Identify which cell holds the provided text, then report its (x, y) central coordinate. 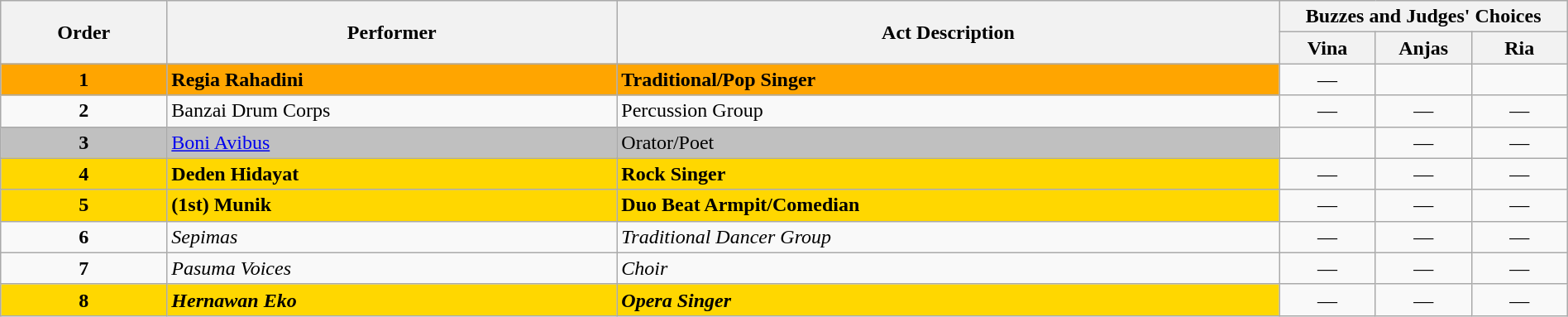
Buzzes and Judges' Choices (1423, 17)
Pasuma Voices (392, 268)
Regia Rahadini (392, 79)
Vina (1327, 48)
Anjas (1423, 48)
3 (84, 142)
Boni Avibus (392, 142)
4 (84, 174)
Deden Hidayat (392, 174)
Performer (392, 32)
Ria (1519, 48)
1 (84, 79)
Choir (948, 268)
2 (84, 111)
Traditional/Pop Singer (948, 79)
Percussion Group (948, 111)
Banzai Drum Corps (392, 111)
Orator/Poet (948, 142)
Opera Singer (948, 300)
Rock Singer (948, 174)
6 (84, 237)
Duo Beat Armpit/Comedian (948, 205)
7 (84, 268)
5 (84, 205)
8 (84, 300)
Act Description (948, 32)
Order (84, 32)
Sepimas (392, 237)
Traditional Dancer Group (948, 237)
(1st) Munik (392, 205)
Hernawan Eko (392, 300)
